From the cell containing the given text, extract its center point as (X, Y) coordinate. 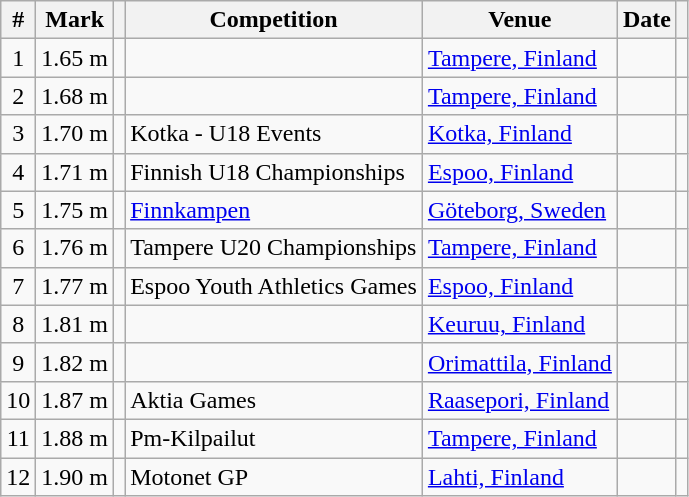
5 (18, 210)
1.75 m (75, 210)
1.71 m (75, 172)
Orimattila, Finland (520, 362)
Kotka, Finland (520, 134)
1.76 m (75, 248)
12 (18, 477)
1.65 m (75, 58)
Aktia Games (274, 400)
Venue (520, 20)
Finnkampen (274, 210)
Tampere U20 Championships (274, 248)
1.90 m (75, 477)
Göteborg, Sweden (520, 210)
Motonet GP (274, 477)
7 (18, 286)
1.81 m (75, 324)
4 (18, 172)
11 (18, 438)
1.88 m (75, 438)
1.82 m (75, 362)
1.68 m (75, 96)
Espoo Youth Athletics Games (274, 286)
Mark (75, 20)
1 (18, 58)
8 (18, 324)
1.87 m (75, 400)
Pm-Kilpailut (274, 438)
1.77 m (75, 286)
Kotka - U18 Events (274, 134)
Date (646, 20)
2 (18, 96)
10 (18, 400)
1.70 m (75, 134)
# (18, 20)
Finnish U18 Championships (274, 172)
Lahti, Finland (520, 477)
Competition (274, 20)
6 (18, 248)
3 (18, 134)
Raasepori, Finland (520, 400)
Keuruu, Finland (520, 324)
9 (18, 362)
